Capture the cell that displays the provided text and extract its [X, Y] central coordinate. 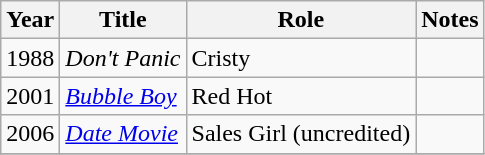
1988 [30, 58]
Notes [450, 20]
Year [30, 20]
Sales Girl (uncredited) [301, 134]
Don't Panic [123, 58]
2006 [30, 134]
Bubble Boy [123, 96]
Date Movie [123, 134]
Cristy [301, 58]
Role [301, 20]
Red Hot [301, 96]
Title [123, 20]
2001 [30, 96]
